From the cell containing the given text, extract its center point as (x, y) coordinate. 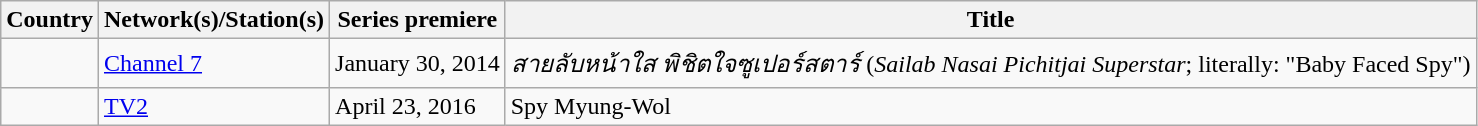
Country (50, 20)
April 23, 2016 (418, 106)
Series premiere (418, 20)
Channel 7 (214, 64)
January 30, 2014 (418, 64)
Title (990, 20)
Network(s)/Station(s) (214, 20)
Spy Myung-Wol (990, 106)
สายลับหน้าใส พิชิตใจซูเปอร์สตาร์ (Sailab Nasai Pichitjai Superstar; literally: "Baby Faced Spy") (990, 64)
TV2 (214, 106)
